Search for the cell housing the specified text and yield its [x, y] center coordinate. 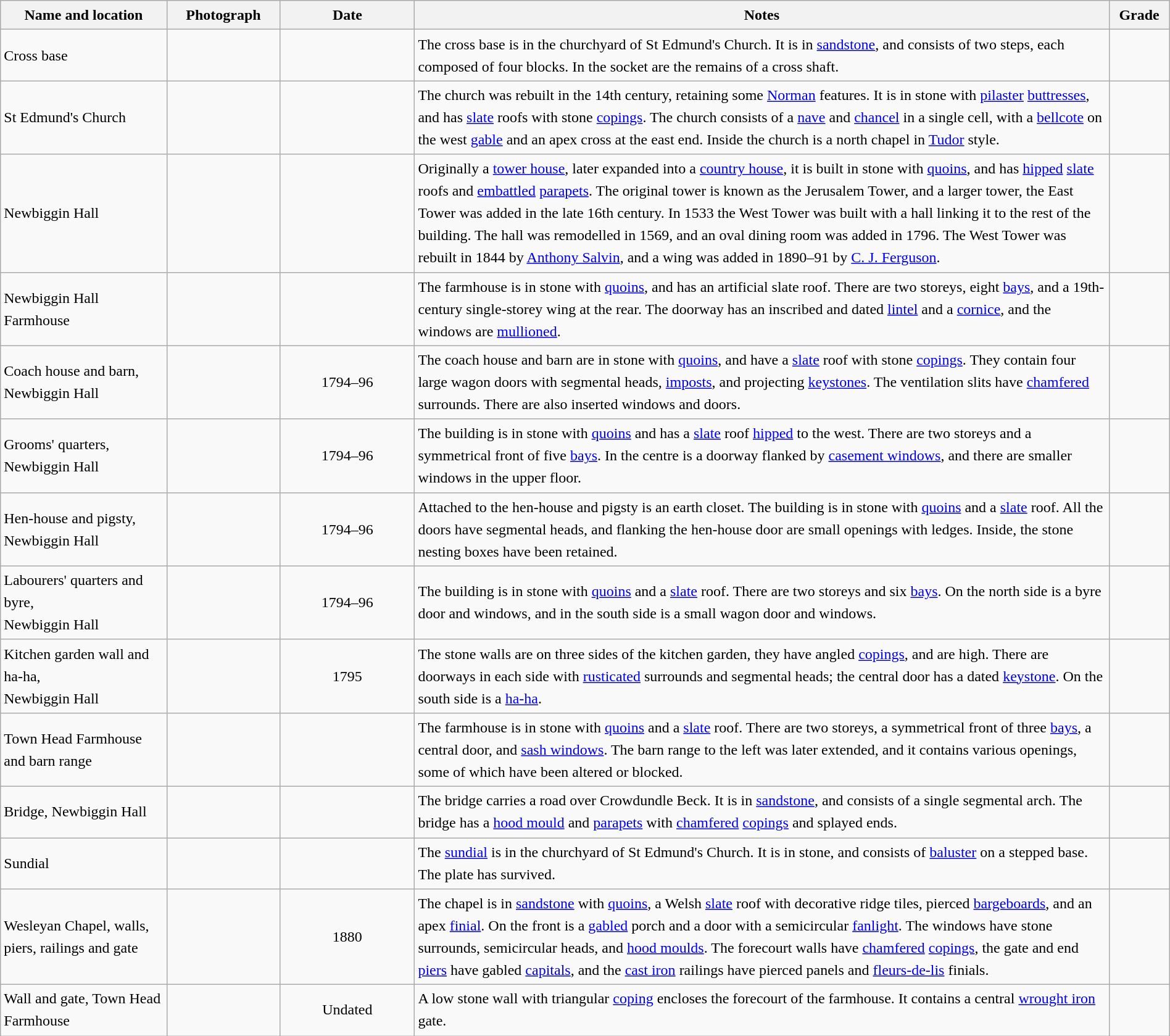
Name and location [84, 15]
Photograph [223, 15]
Date [347, 15]
1880 [347, 937]
Newbiggin Hall Farmhouse [84, 309]
The sundial is in the churchyard of St Edmund's Church. It is in stone, and consists of baluster on a stepped base. The plate has survived. [761, 864]
Town Head Farmhouse and barn range [84, 749]
Cross base [84, 56]
St Edmund's Church [84, 117]
Newbiggin Hall [84, 213]
A low stone wall with triangular coping encloses the forecourt of the farmhouse. It contains a central wrought iron gate. [761, 1011]
1795 [347, 676]
Kitchen garden wall and ha-ha,Newbiggin Hall [84, 676]
Hen-house and pigsty,Newbiggin Hall [84, 529]
Bridge, Newbiggin Hall [84, 812]
Undated [347, 1011]
Wesleyan Chapel, walls, piers, railings and gate [84, 937]
Notes [761, 15]
Labourers' quarters and byre,Newbiggin Hall [84, 602]
Grooms' quarters, Newbiggin Hall [84, 455]
Wall and gate, Town Head Farmhouse [84, 1011]
Grade [1139, 15]
Coach house and barn,Newbiggin Hall [84, 383]
Sundial [84, 864]
